From the cell containing the given text, extract its center point as (X, Y) coordinate. 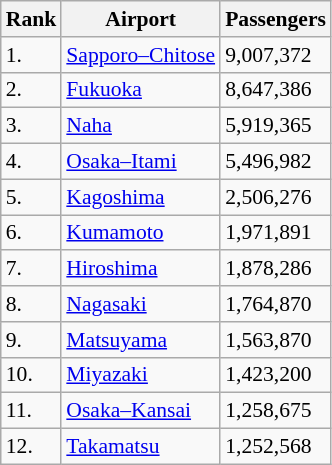
Miyazaki (140, 375)
1,423,200 (276, 375)
5. (32, 197)
11. (32, 411)
Nagasaki (140, 304)
8. (32, 304)
4. (32, 162)
Kumamoto (140, 233)
Takamatsu (140, 447)
1,971,891 (276, 233)
1,252,568 (276, 447)
1. (32, 55)
5,496,982 (276, 162)
12. (32, 447)
1,258,675 (276, 411)
Airport (140, 19)
Sapporo–Chitose (140, 55)
Naha (140, 126)
2. (32, 90)
Passengers (276, 19)
5,919,365 (276, 126)
Fukuoka (140, 90)
9. (32, 340)
9,007,372 (276, 55)
6. (32, 233)
Osaka–Itami (140, 162)
3. (32, 126)
Matsuyama (140, 340)
Hiroshima (140, 269)
Rank (32, 19)
1,764,870 (276, 304)
Kagoshima (140, 197)
1,563,870 (276, 340)
7. (32, 269)
Osaka–Kansai (140, 411)
2,506,276 (276, 197)
1,878,286 (276, 269)
10. (32, 375)
8,647,386 (276, 90)
